Scan for the cell matching the given text and deliver its [x, y] coordinate at center. 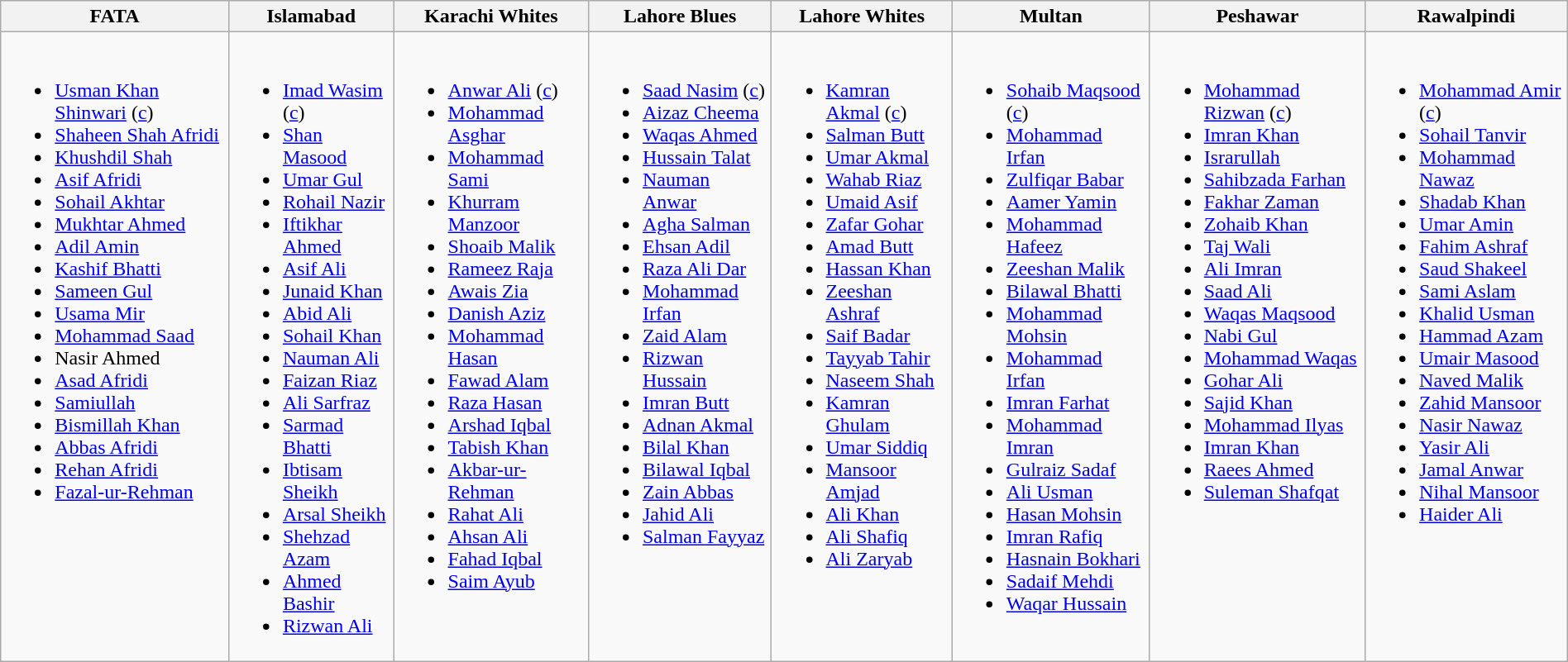
Islamabad [311, 17]
FATA [115, 17]
Peshawar [1257, 17]
Multan [1050, 17]
Lahore Blues [680, 17]
Rawalpindi [1467, 17]
Karachi Whites [491, 17]
Lahore Whites [862, 17]
